Capture the cell that displays the provided text and extract its [X, Y] central coordinate. 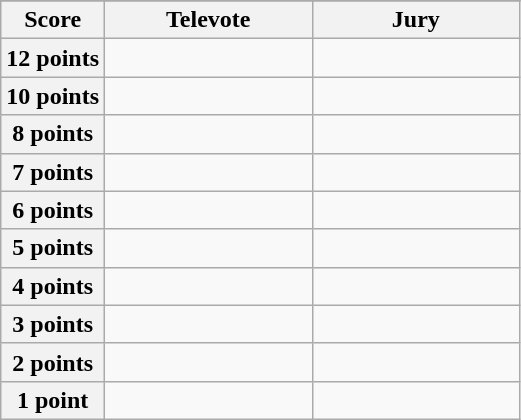
1 point [53, 400]
7 points [53, 172]
Score [53, 20]
10 points [53, 96]
4 points [53, 286]
3 points [53, 324]
2 points [53, 362]
8 points [53, 134]
12 points [53, 58]
5 points [53, 248]
Televote [209, 20]
6 points [53, 210]
Jury [416, 20]
